Locate the cell with the specified text and output its (X, Y) center coordinate. 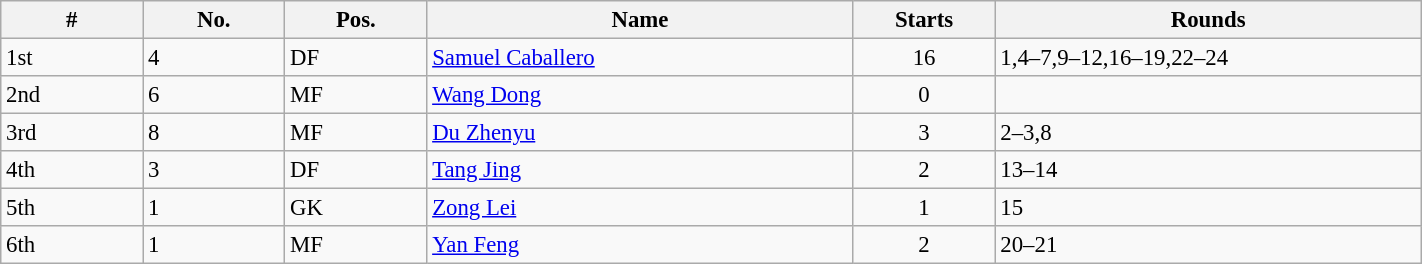
Tang Jing (640, 170)
Samuel Caballero (640, 58)
4th (72, 170)
5th (72, 208)
No. (214, 20)
13–14 (1208, 170)
6 (214, 95)
2–3,8 (1208, 133)
0 (924, 95)
4 (214, 58)
8 (214, 133)
Du Zhenyu (640, 133)
15 (1208, 208)
2nd (72, 95)
Zong Lei (640, 208)
Pos. (356, 20)
3rd (72, 133)
Starts (924, 20)
Name (640, 20)
# (72, 20)
16 (924, 58)
20–21 (1208, 245)
1st (72, 58)
Rounds (1208, 20)
Yan Feng (640, 245)
6th (72, 245)
1,4–7,9–12,16–19,22–24 (1208, 58)
GK (356, 208)
Wang Dong (640, 95)
